Return [x, y] of the center of cell containing provided text 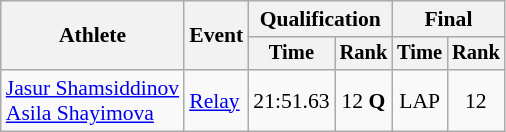
Athlete [92, 36]
Qualification [320, 19]
21:51.63 [291, 100]
Final [448, 19]
12 [476, 100]
LAP [420, 100]
Jasur ShamsiddinovAsila Shayimova [92, 100]
Event [216, 36]
12 Q [364, 100]
Relay [216, 100]
